Identify which cell holds the provided text, then report its (X, Y) central coordinate. 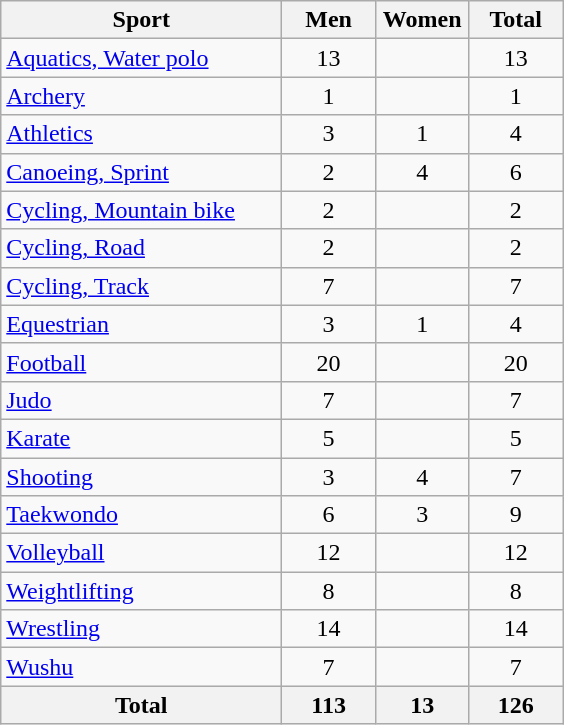
Athletics (142, 134)
Cycling, Mountain bike (142, 210)
9 (516, 515)
113 (329, 705)
Sport (142, 20)
Volleyball (142, 553)
Cycling, Track (142, 286)
Wrestling (142, 629)
Canoeing, Sprint (142, 172)
Women (422, 20)
Judo (142, 400)
Aquatics, Water polo (142, 58)
126 (516, 705)
Shooting (142, 477)
Weightlifting (142, 591)
Cycling, Road (142, 248)
Wushu (142, 667)
Taekwondo (142, 515)
Equestrian (142, 324)
Karate (142, 438)
Men (329, 20)
Football (142, 362)
Archery (142, 96)
